Provide the [X, Y] coordinate of the cell's center where the given text is located.  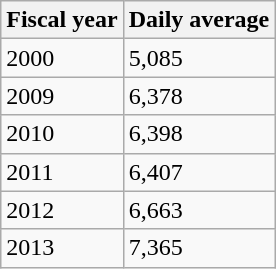
2000 [62, 58]
2010 [62, 134]
2012 [62, 210]
6,378 [199, 96]
2011 [62, 172]
6,407 [199, 172]
6,398 [199, 134]
7,365 [199, 248]
6,663 [199, 210]
5,085 [199, 58]
2013 [62, 248]
2009 [62, 96]
Fiscal year [62, 20]
Daily average [199, 20]
